Detect which cell encompasses the target text, then output its (X, Y) center coordinate. 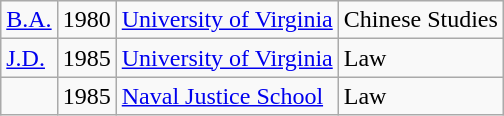
Chinese Studies (420, 20)
J.D. (29, 58)
Naval Justice School (227, 96)
1980 (86, 20)
B.A. (29, 20)
